Scan for the cell matching the given text and deliver its (X, Y) coordinate at center. 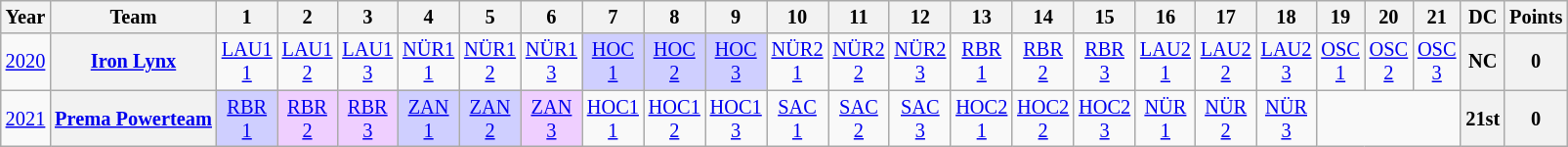
4 (428, 17)
NÜR21 (797, 62)
HOC11 (614, 119)
HOC1 (614, 62)
3 (367, 17)
LAU12 (308, 62)
5 (490, 17)
16 (1165, 17)
18 (1287, 17)
19 (1340, 17)
NC (1483, 62)
HOC13 (737, 119)
OSC1 (1340, 62)
15 (1104, 17)
Team (133, 17)
2 (308, 17)
Year (25, 17)
14 (1043, 17)
LAU13 (367, 62)
8 (674, 17)
NÜR1 (1165, 119)
2020 (25, 62)
ZAN1 (428, 119)
NÜR23 (920, 62)
1 (247, 17)
HOC3 (737, 62)
NÜR3 (1287, 119)
HOC21 (981, 119)
13 (981, 17)
2021 (25, 119)
Points (1536, 17)
SAC3 (920, 119)
11 (860, 17)
HOC2 (674, 62)
10 (797, 17)
HOC22 (1043, 119)
OSC3 (1436, 62)
NÜR2 (1226, 119)
7 (614, 17)
NÜR22 (860, 62)
SAC2 (860, 119)
HOC12 (674, 119)
21 (1436, 17)
SAC1 (797, 119)
LAU21 (1165, 62)
Prema Powerteam (133, 119)
LAU22 (1226, 62)
20 (1389, 17)
NÜR12 (490, 62)
HOC23 (1104, 119)
LAU11 (247, 62)
12 (920, 17)
17 (1226, 17)
ZAN2 (490, 119)
NÜR11 (428, 62)
21st (1483, 119)
OSC2 (1389, 62)
LAU23 (1287, 62)
9 (737, 17)
6 (551, 17)
ZAN3 (551, 119)
Iron Lynx (133, 62)
NÜR13 (551, 62)
DC (1483, 17)
